Pinpoint the cell where the given text exists, returning its (x, y) midpoint coordinate. 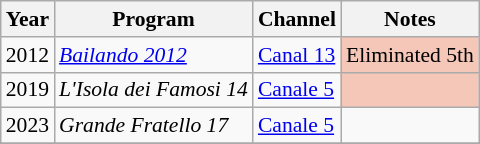
Program (154, 19)
2019 (28, 90)
Bailando 2012 (154, 55)
2012 (28, 55)
Notes (410, 19)
Year (28, 19)
Channel (297, 19)
Canal 13 (297, 55)
L'Isola dei Famosi 14 (154, 90)
2023 (28, 126)
Grande Fratello 17 (154, 126)
Eliminated 5th (410, 55)
